Return (x, y) of the center of cell containing provided text 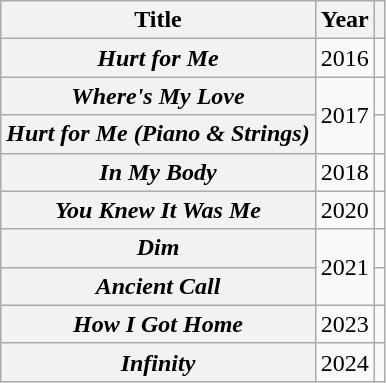
2017 (344, 115)
Dim (158, 248)
2023 (344, 324)
2024 (344, 362)
Year (344, 20)
Infinity (158, 362)
Where's My Love (158, 96)
Ancient Call (158, 286)
How I Got Home (158, 324)
Hurt for Me (Piano & Strings) (158, 134)
2020 (344, 210)
You Knew It Was Me (158, 210)
2016 (344, 58)
In My Body (158, 172)
Title (158, 20)
Hurt for Me (158, 58)
2018 (344, 172)
2021 (344, 267)
